Determine the [X, Y] coordinate at the center of the cell enclosing the given text.  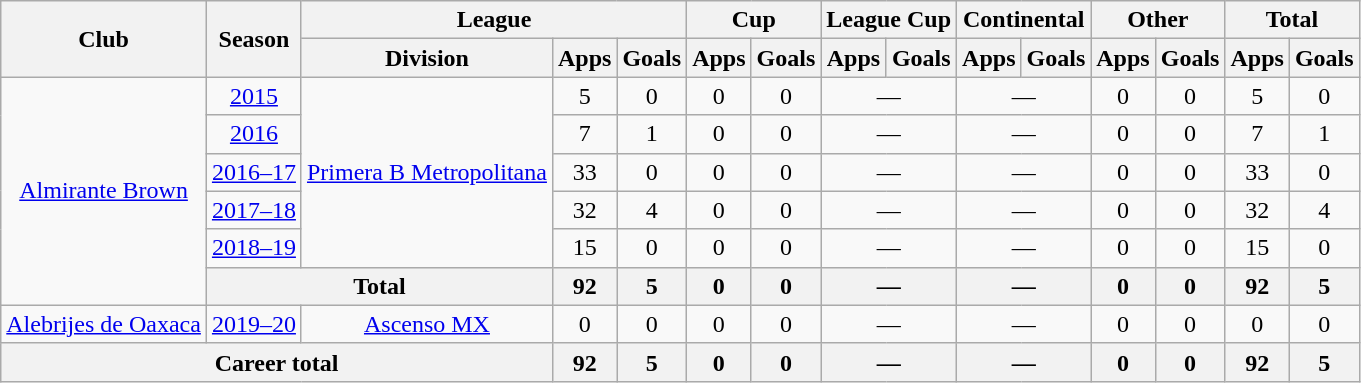
Club [104, 39]
Primera B Metropolitana [426, 172]
Continental [1024, 20]
2017–18 [254, 210]
Season [254, 39]
Career total [277, 362]
Cup [754, 20]
Ascenso MX [426, 324]
Almirante Brown [104, 191]
2018–19 [254, 248]
Division [426, 58]
2016 [254, 134]
League Cup [889, 20]
2016–17 [254, 172]
2019–20 [254, 324]
2015 [254, 96]
League [494, 20]
Other [1158, 20]
Alebrijes de Oaxaca [104, 324]
